Pinpoint the cell where the given text exists, returning its [x, y] midpoint coordinate. 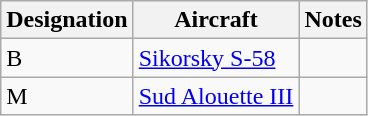
Designation [67, 20]
Sud Alouette III [216, 96]
Notes [333, 20]
M [67, 96]
Sikorsky S-58 [216, 58]
B [67, 58]
Aircraft [216, 20]
